Identify which cell holds the provided text, then report its [X, Y] central coordinate. 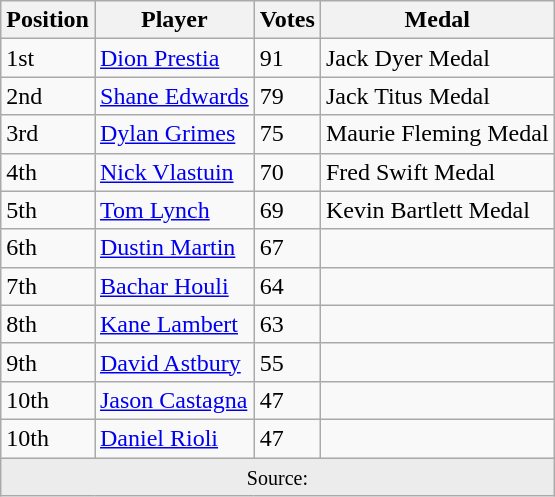
Player [174, 20]
Kane Lambert [174, 324]
6th [48, 248]
64 [287, 286]
70 [287, 172]
Dion Prestia [174, 58]
2nd [48, 96]
8th [48, 324]
7th [48, 286]
Source: [278, 477]
Nick Vlastuin [174, 172]
91 [287, 58]
67 [287, 248]
69 [287, 210]
Bachar Houli [174, 286]
4th [48, 172]
Shane Edwards [174, 96]
1st [48, 58]
Dustin Martin [174, 248]
75 [287, 134]
Kevin Bartlett Medal [437, 210]
Jason Castagna [174, 400]
Daniel Rioli [174, 438]
Maurie Fleming Medal [437, 134]
Dylan Grimes [174, 134]
55 [287, 362]
Jack Titus Medal [437, 96]
Votes [287, 20]
Tom Lynch [174, 210]
David Astbury [174, 362]
Position [48, 20]
63 [287, 324]
3rd [48, 134]
9th [48, 362]
5th [48, 210]
Jack Dyer Medal [437, 58]
Medal [437, 20]
Fred Swift Medal [437, 172]
79 [287, 96]
